Pinpoint the cell where the given text exists, returning its [x, y] midpoint coordinate. 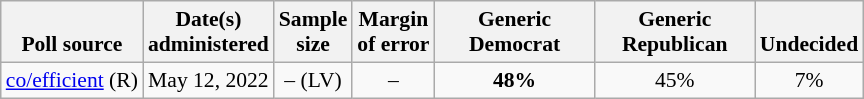
May 12, 2022 [208, 80]
Undecided [809, 32]
48% [515, 80]
Poll source [72, 32]
GenericRepublican [675, 32]
Marginof error [393, 32]
Date(s)administered [208, 32]
7% [809, 80]
– (LV) [313, 80]
– [393, 80]
45% [675, 80]
GenericDemocrat [515, 32]
Samplesize [313, 32]
co/efficient (R) [72, 80]
